Return the (X, Y) coordinate for the center point of the cell that contains the specified text.  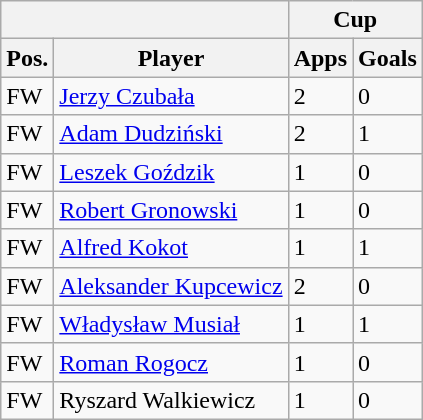
Roman Rogocz (171, 362)
Ryszard Walkiewicz (171, 400)
Jerzy Czubała (171, 96)
Aleksander Kupcewicz (171, 286)
Robert Gronowski (171, 210)
Adam Dudziński (171, 134)
Leszek Goździk (171, 172)
Pos. (28, 58)
Alfred Kokot (171, 248)
Władysław Musiał (171, 324)
Player (171, 58)
Goals (388, 58)
Apps (320, 58)
Cup (355, 20)
